Locate the cell with the specified text and output its (x, y) center coordinate. 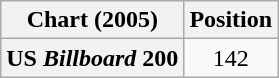
Chart (2005) (92, 20)
Position (231, 20)
142 (231, 58)
US Billboard 200 (92, 58)
